For the text-containing cell, return its midpoint in (X, Y) coordinate format. 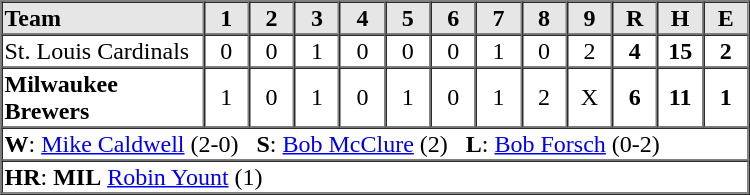
11 (680, 98)
5 (408, 18)
3 (316, 18)
15 (680, 50)
St. Louis Cardinals (103, 50)
H (680, 18)
Milwaukee Brewers (103, 98)
E (726, 18)
HR: MIL Robin Yount (1) (376, 176)
R (634, 18)
8 (544, 18)
W: Mike Caldwell (2-0) S: Bob McClure (2) L: Bob Forsch (0-2) (376, 144)
X (590, 98)
7 (498, 18)
Team (103, 18)
9 (590, 18)
